Return the (x, y) coordinate for the center point of the cell that contains the specified text.  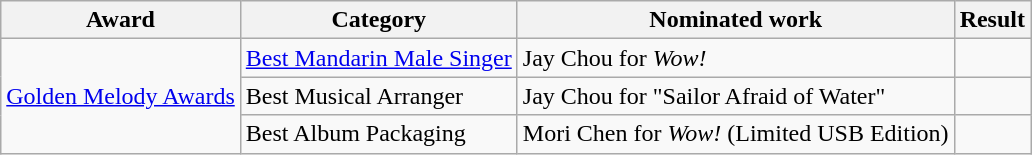
Result (992, 20)
Best Album Packaging (378, 134)
Award (121, 20)
Category (378, 20)
Best Musical Arranger (378, 96)
Golden Melody Awards (121, 96)
Jay Chou for Wow! (736, 58)
Nominated work (736, 20)
Jay Chou for "Sailor Afraid of Water" (736, 96)
Mori Chen for Wow! (Limited USB Edition) (736, 134)
Best Mandarin Male Singer (378, 58)
